Provide the (x, y) coordinate of the cell's center where the given text is located.  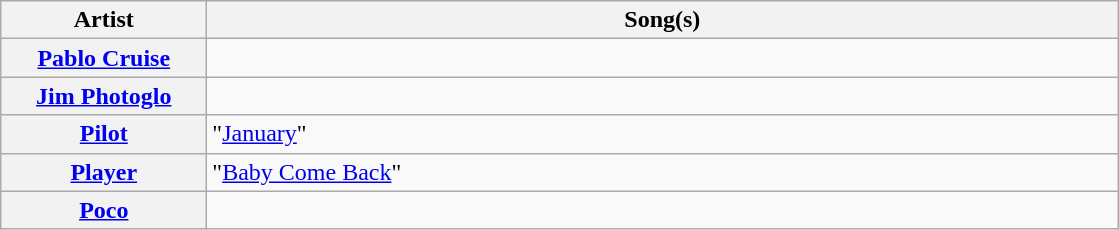
Player (104, 172)
"Baby Come Back" (662, 172)
Pablo Cruise (104, 58)
"January" (662, 134)
Poco (104, 210)
Pilot (104, 134)
Song(s) (662, 20)
Artist (104, 20)
Jim Photoglo (104, 96)
